Scan for the cell matching the given text and deliver its [X, Y] coordinate at center. 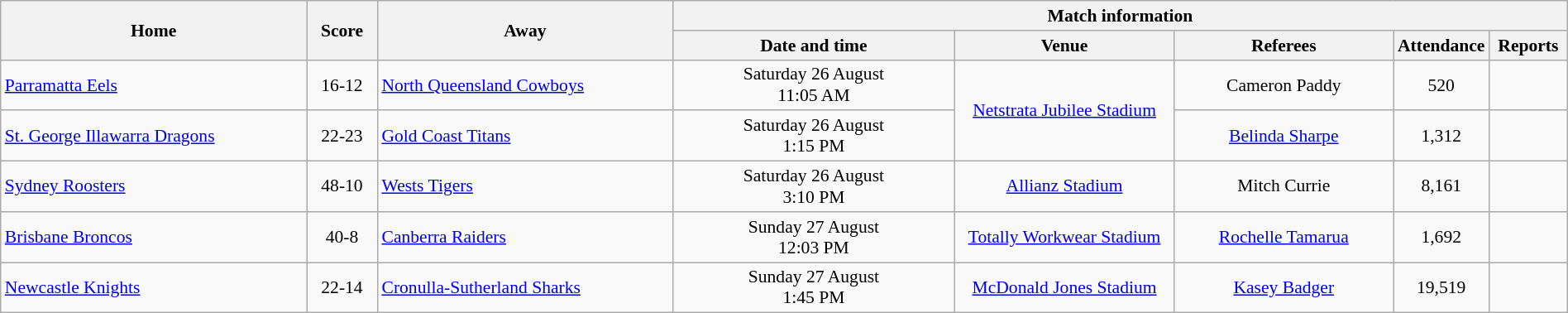
Netstrata Jubilee Stadium [1064, 110]
Kasey Badger [1284, 288]
Cronulla-Sutherland Sharks [524, 288]
Score [342, 30]
Brisbane Broncos [154, 237]
40-8 [342, 237]
Referees [1284, 46]
22-23 [342, 136]
Belinda Sharpe [1284, 136]
22-14 [342, 288]
Saturday 26 August3:10 PM [814, 187]
Saturday 26 August1:15 PM [814, 136]
16-12 [342, 84]
Sunday 27 August1:45 PM [814, 288]
Home [154, 30]
St. George Illawarra Dragons [154, 136]
Date and time [814, 46]
Gold Coast Titans [524, 136]
Sunday 27 August12:03 PM [814, 237]
North Queensland Cowboys [524, 84]
Totally Workwear Stadium [1064, 237]
Canberra Raiders [524, 237]
Newcastle Knights [154, 288]
Rochelle Tamarua [1284, 237]
8,161 [1441, 187]
Wests Tigers [524, 187]
1,692 [1441, 237]
Match information [1120, 16]
Allianz Stadium [1064, 187]
520 [1441, 84]
Sydney Roosters [154, 187]
19,519 [1441, 288]
Saturday 26 August11:05 AM [814, 84]
Reports [1528, 46]
Venue [1064, 46]
Away [524, 30]
Mitch Currie [1284, 187]
McDonald Jones Stadium [1064, 288]
Parramatta Eels [154, 84]
Attendance [1441, 46]
1,312 [1441, 136]
48-10 [342, 187]
Cameron Paddy [1284, 84]
